Output the (X, Y) coordinate of the center of the cell containing the given text.  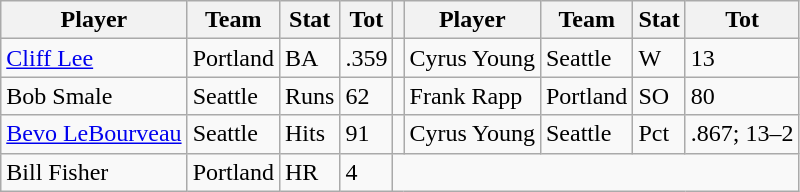
Hits (309, 134)
Frank Rapp (472, 96)
91 (366, 134)
W (659, 58)
Bob Smale (94, 96)
Runs (309, 96)
Pct (659, 134)
HR (309, 172)
Bill Fisher (94, 172)
SO (659, 96)
BA (309, 58)
Bevo LeBourveau (94, 134)
.867; 13–2 (742, 134)
4 (366, 172)
80 (742, 96)
62 (366, 96)
.359 (366, 58)
13 (742, 58)
Cliff Lee (94, 58)
